Provide the [X, Y] coordinate of the cell's center where the given text is located.  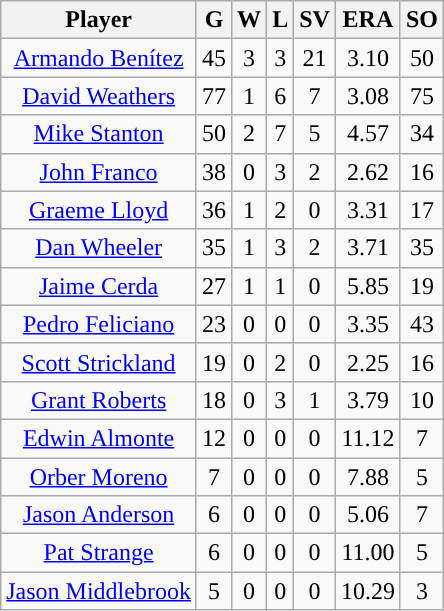
Jaime Cerda [99, 286]
G [214, 20]
Mike Stanton [99, 134]
3.71 [368, 248]
Orber Moreno [99, 477]
ERA [368, 20]
77 [214, 96]
Pat Strange [99, 553]
3.31 [368, 210]
5.85 [368, 286]
10 [422, 400]
Grant Roberts [99, 400]
12 [214, 438]
2.62 [368, 172]
18 [214, 400]
L [280, 20]
17 [422, 210]
23 [214, 324]
Player [99, 20]
43 [422, 324]
3.08 [368, 96]
3.35 [368, 324]
38 [214, 172]
11.12 [368, 438]
Armando Benítez [99, 58]
3.10 [368, 58]
Scott Strickland [99, 362]
Dan Wheeler [99, 248]
5.06 [368, 515]
36 [214, 210]
Jason Anderson [99, 515]
11.00 [368, 553]
4.57 [368, 134]
27 [214, 286]
Edwin Almonte [99, 438]
10.29 [368, 591]
David Weathers [99, 96]
7.88 [368, 477]
SV [315, 20]
SO [422, 20]
45 [214, 58]
21 [315, 58]
W [250, 20]
34 [422, 134]
Jason Middlebrook [99, 591]
Pedro Feliciano [99, 324]
75 [422, 96]
2.25 [368, 362]
John Franco [99, 172]
Graeme Lloyd [99, 210]
3.79 [368, 400]
